Provide the [x, y] coordinate of the cell's center where the given text is located.  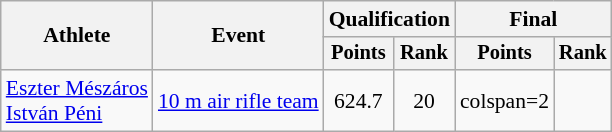
Final [534, 19]
Event [238, 36]
Qualification [390, 19]
Eszter MészárosIstván Péni [77, 100]
colspan=2 [504, 100]
20 [424, 100]
624.7 [358, 100]
10 m air rifle team [238, 100]
Athlete [77, 36]
